From the cell containing the given text, extract its center point as (x, y) coordinate. 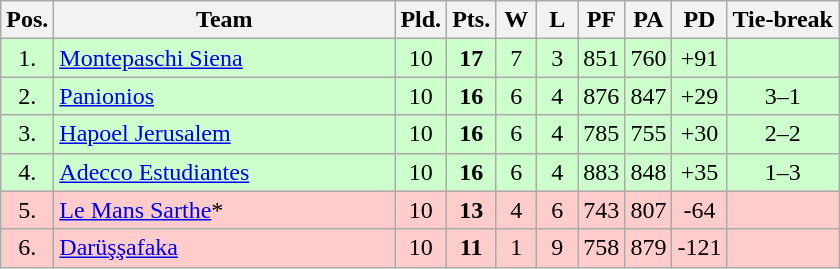
7 (516, 58)
9 (558, 248)
3–1 (783, 96)
5. (28, 210)
6. (28, 248)
4. (28, 172)
848 (648, 172)
883 (602, 172)
1–3 (783, 172)
PF (602, 20)
2. (28, 96)
1 (516, 248)
876 (602, 96)
+30 (700, 134)
758 (602, 248)
Panionios (224, 96)
PA (648, 20)
Pos. (28, 20)
785 (602, 134)
+29 (700, 96)
17 (472, 58)
879 (648, 248)
13 (472, 210)
PD (700, 20)
2–2 (783, 134)
851 (602, 58)
W (516, 20)
Hapoel Jerusalem (224, 134)
11 (472, 248)
3 (558, 58)
760 (648, 58)
Adecco Estudiantes (224, 172)
3. (28, 134)
+91 (700, 58)
Tie-break (783, 20)
-121 (700, 248)
+35 (700, 172)
-64 (700, 210)
743 (602, 210)
Le Mans Sarthe* (224, 210)
755 (648, 134)
Darüşşafaka (224, 248)
Montepaschi Siena (224, 58)
Pld. (421, 20)
847 (648, 96)
Pts. (472, 20)
1. (28, 58)
807 (648, 210)
Team (224, 20)
L (558, 20)
